For the text-containing cell, return its midpoint in [x, y] coordinate format. 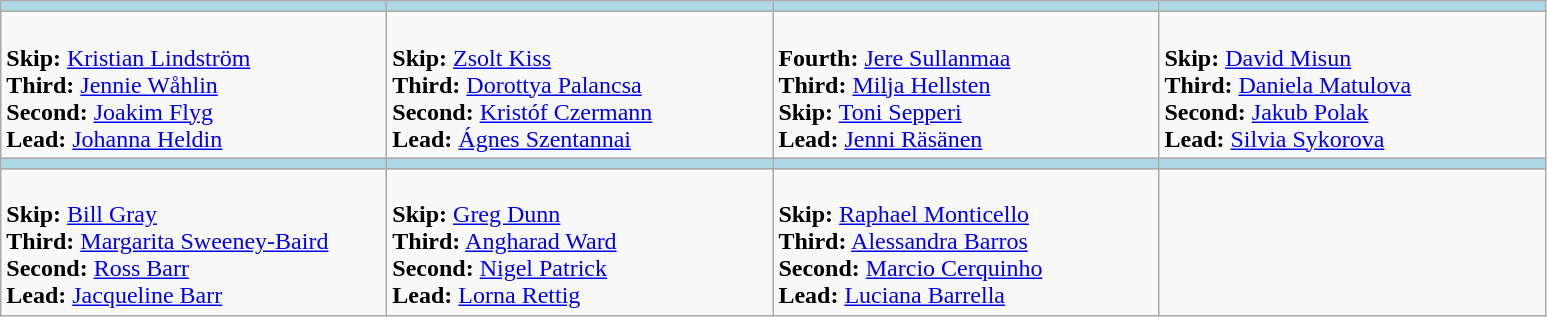
Skip: Raphael Monticello Third: Alessandra Barros Second: Marcio Cerquinho Lead: Luciana Barrella [966, 242]
Skip: David Misun Third: Daniela Matulova Second: Jakub Polak Lead: Silvia Sykorova [1352, 85]
Skip: Bill Gray Third: Margarita Sweeney-Baird Second: Ross Barr Lead: Jacqueline Barr [194, 242]
Fourth: Jere Sullanmaa Third: Milja Hellsten Skip: Toni Sepperi Lead: Jenni Räsänen [966, 85]
Skip: Kristian Lindström Third: Jennie Wåhlin Second: Joakim Flyg Lead: Johanna Heldin [194, 85]
Skip: Greg Dunn Third: Angharad Ward Second: Nigel Patrick Lead: Lorna Rettig [580, 242]
Skip: Zsolt Kiss Third: Dorottya Palancsa Second: Kristóf Czermann Lead: Ágnes Szentannai [580, 85]
